Determine the [X, Y] coordinate at the center of the cell enclosing the given text.  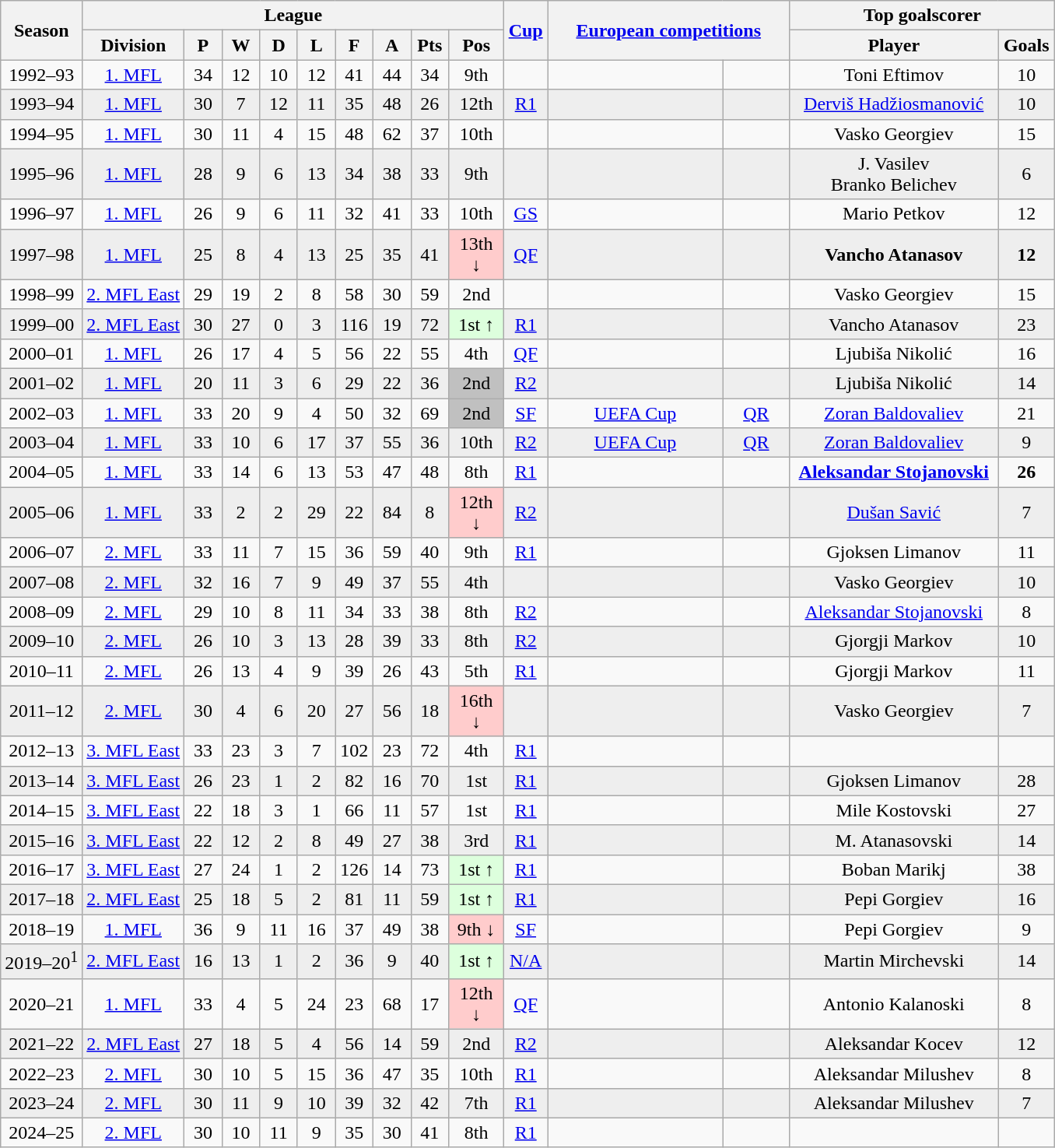
1997–98 [42, 254]
13th ↓ [476, 254]
Goals [1027, 45]
42 [429, 1103]
Toni Eftimov [894, 75]
81 [355, 899]
2024–25 [42, 1132]
2018–19 [42, 929]
European competitions [669, 30]
3rd [476, 840]
66 [355, 810]
62 [392, 134]
1996–97 [42, 214]
Martin Mirchevski [894, 962]
21 [1027, 413]
1992–93 [42, 75]
2020–21 [42, 1004]
Cup [526, 30]
116 [355, 324]
Division [134, 45]
7th [476, 1103]
84 [392, 512]
2014–15 [42, 810]
Dušan Savić [894, 512]
2001–02 [42, 383]
2012–13 [42, 751]
2019–201 [42, 962]
43 [429, 671]
1993–94 [42, 104]
Pts [429, 45]
2003–04 [42, 443]
53 [355, 472]
69 [429, 413]
2000–01 [42, 353]
44 [392, 75]
50 [355, 413]
Mario Petkov [894, 214]
Top goalscorer [923, 16]
9th ↓ [476, 929]
82 [355, 781]
2016–17 [42, 869]
2015–16 [42, 840]
2009–10 [42, 641]
5th [476, 671]
2008–09 [42, 612]
2007–08 [42, 582]
Season [42, 30]
P [204, 45]
L [316, 45]
16th ↓ [476, 711]
126 [355, 869]
2004–05 [42, 472]
Pos [476, 45]
2006–07 [42, 553]
2022–23 [42, 1073]
A [392, 45]
2011–12 [42, 711]
Mile Kostovski [894, 810]
1994–95 [42, 134]
0 [279, 324]
N/A [526, 962]
1998–99 [42, 294]
GS [526, 214]
M. Atanasovski [894, 840]
Aleksandar Kocev [894, 1044]
2010–11 [42, 671]
1999–00 [42, 324]
2023–24 [42, 1103]
12th [476, 104]
58 [355, 294]
W [241, 45]
Player [894, 45]
Boban Marikj [894, 869]
57 [429, 810]
Derviš Hadžiosmanović [894, 104]
League [293, 16]
F [355, 45]
2002–03 [42, 413]
1995–96 [42, 174]
2021–22 [42, 1044]
J. VasilevBranko Belichev [894, 174]
D [279, 45]
70 [429, 781]
73 [429, 869]
Antonio Kalanoski [894, 1004]
2005–06 [42, 512]
2013–14 [42, 781]
2017–18 [42, 899]
68 [392, 1004]
102 [355, 751]
